Find where the given text appears and provide that cell's center as (x, y) coordinate. 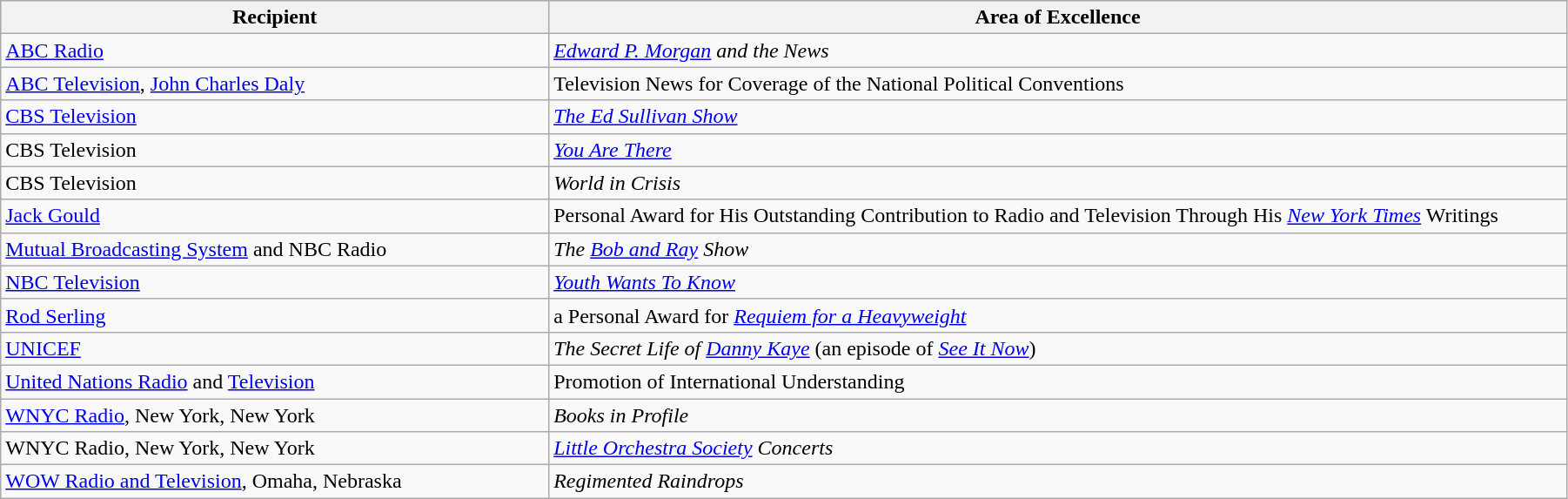
a Personal Award for Requiem for a Heavyweight (1058, 315)
You Are There (1058, 150)
Regimented Raindrops (1058, 482)
NBC Television (275, 282)
ABC Radio (275, 51)
The Secret Life of Danny Kaye (an episode of See It Now) (1058, 348)
Area of Excellence (1058, 17)
Mutual Broadcasting System and NBC Radio (275, 249)
Books in Profile (1058, 415)
Jack Gould (275, 216)
Edward P. Morgan and the News (1058, 51)
Little Orchestra Society Concerts (1058, 448)
Rod Serling (275, 315)
Recipient (275, 17)
WOW Radio and Television, Omaha, Nebraska (275, 482)
Youth Wants To Know (1058, 282)
Personal Award for His Outstanding Contribution to Radio and Television Through His New York Times Writings (1058, 216)
Television News for Coverage of the National Political Conventions (1058, 84)
The Ed Sullivan Show (1058, 117)
United Nations Radio and Television (275, 381)
World in Crisis (1058, 183)
UNICEF (275, 348)
Promotion of International Understanding (1058, 381)
ABC Television, John Charles Daly (275, 84)
The Bob and Ray Show (1058, 249)
